Output the (X, Y) coordinate of the center of the cell containing the given text.  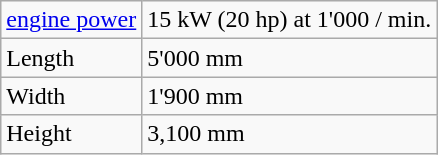
1'900 mm (290, 96)
Width (72, 96)
engine power (72, 20)
3,100 mm (290, 134)
Length (72, 58)
5'000 mm (290, 58)
Height (72, 134)
15 kW (20 hp) at 1'000 / min. (290, 20)
